Detect which cell encompasses the target text, then output its (x, y) center coordinate. 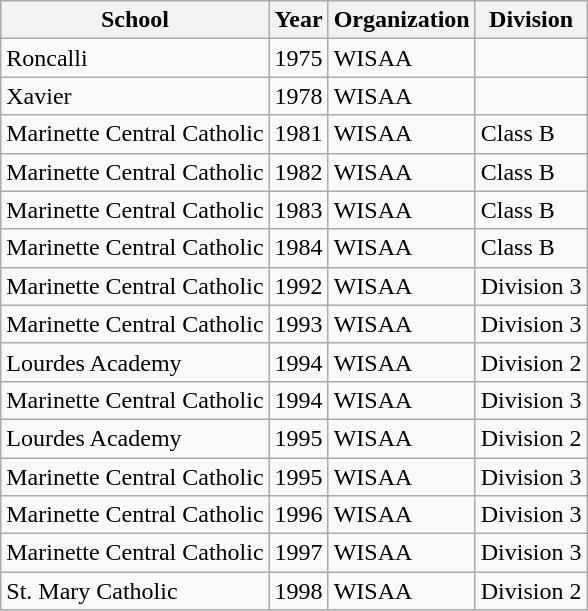
1996 (298, 515)
1975 (298, 58)
School (135, 20)
1983 (298, 210)
1981 (298, 134)
1998 (298, 591)
1997 (298, 553)
Xavier (135, 96)
Organization (402, 20)
Year (298, 20)
1982 (298, 172)
1978 (298, 96)
Roncalli (135, 58)
Division (531, 20)
St. Mary Catholic (135, 591)
1984 (298, 248)
1992 (298, 286)
1993 (298, 324)
